Output the (x, y) coordinate of the center of the cell containing the given text.  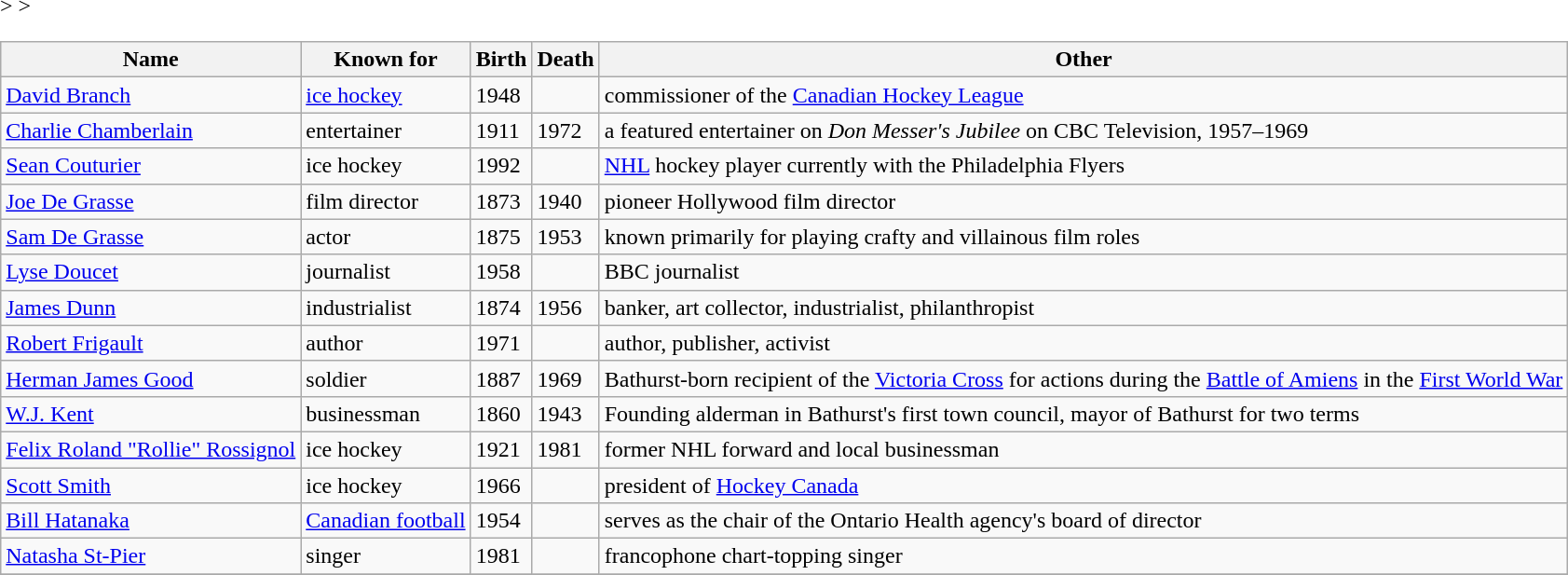
film director (386, 201)
1972 (566, 130)
president of Hockey Canada (1084, 486)
Sam De Grasse (151, 237)
Name (151, 60)
Joe De Grasse (151, 201)
1958 (501, 272)
author (386, 343)
serves as the chair of the Ontario Health agency's board of director (1084, 521)
known primarily for playing crafty and villainous film roles (1084, 237)
1873 (501, 201)
Founding alderman in Bathurst's first town council, mayor of Bathurst for two terms (1084, 414)
BBC journalist (1084, 272)
1956 (566, 308)
actor (386, 237)
Canadian football (386, 521)
1874 (501, 308)
journalist (386, 272)
1992 (501, 166)
commissioner of the Canadian Hockey League (1084, 95)
1971 (501, 343)
W.J. Kent (151, 414)
Known for (386, 60)
Robert Frigault (151, 343)
Charlie Chamberlain (151, 130)
Bill Hatanaka (151, 521)
Bathurst-born recipient of the Victoria Cross for actions during the Battle of Amiens in the First World War (1084, 378)
Natasha St-Pier (151, 556)
Sean Couturier (151, 166)
1911 (501, 130)
Death (566, 60)
author, publisher, activist (1084, 343)
Herman James Good (151, 378)
1921 (501, 449)
a featured entertainer on Don Messer's Jubilee on CBC Television, 1957–1969 (1084, 130)
Scott Smith (151, 486)
David Branch (151, 95)
1887 (501, 378)
Birth (501, 60)
1940 (566, 201)
1948 (501, 95)
NHL hockey player currently with the Philadelphia Flyers (1084, 166)
Other (1084, 60)
1860 (501, 414)
1875 (501, 237)
1969 (566, 378)
former NHL forward and local businessman (1084, 449)
pioneer Hollywood film director (1084, 201)
businessman (386, 414)
1953 (566, 237)
banker, art collector, industrialist, philanthropist (1084, 308)
1966 (501, 486)
Lyse Doucet (151, 272)
Felix Roland "Rollie" Rossignol (151, 449)
industrialist (386, 308)
1943 (566, 414)
entertainer (386, 130)
1954 (501, 521)
soldier (386, 378)
James Dunn (151, 308)
singer (386, 556)
francophone chart-topping singer (1084, 556)
